Detect which cell encompasses the target text, then output its (x, y) center coordinate. 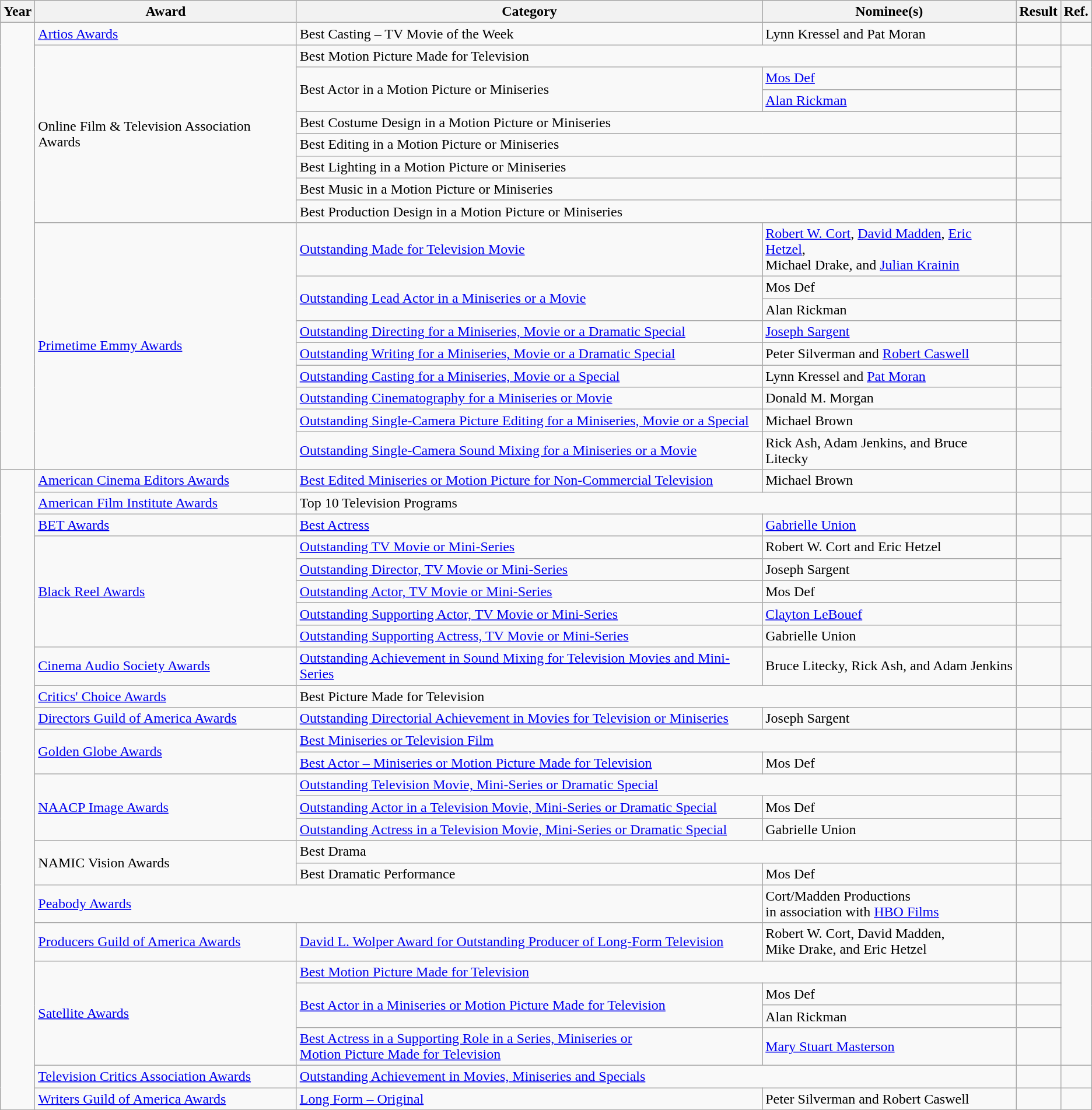
Best Edited Miniseries or Motion Picture for Non-Commercial Television (530, 481)
Outstanding Actress in a Television Movie, Mini-Series or Dramatic Special (530, 829)
American Film Institute Awards (166, 503)
Cinema Audio Society Awards (166, 666)
Directors Guild of America Awards (166, 719)
Critics' Choice Awards (166, 696)
Outstanding Made for Television Movie (530, 249)
BET Awards (166, 525)
Nominee(s) (889, 12)
Clayton LeBouef (889, 614)
Donald M. Morgan (889, 398)
Outstanding Directorial Achievement in Movies for Television or Miniseries (530, 719)
Outstanding Single-Camera Picture Editing for a Miniseries, Movie or a Special (530, 421)
Writers Guild of America Awards (166, 1098)
Outstanding Actor in a Television Movie, Mini-Series or Dramatic Special (530, 807)
Best Dramatic Performance (530, 874)
Rick Ash, Adam Jenkins, and Bruce Litecky (889, 450)
Producers Guild of America Awards (166, 941)
Outstanding Cinematography for a Miniseries or Movie (530, 398)
Satellite Awards (166, 1013)
Outstanding Director, TV Movie or Mini-Series (530, 569)
NAMIC Vision Awards (166, 863)
Outstanding Actor, TV Movie or Mini-Series (530, 591)
Outstanding Achievement in Movies, Miniseries and Specials (656, 1076)
Artios Awards (166, 34)
Best Picture Made for Television (656, 696)
American Cinema Editors Awards (166, 481)
Category (530, 12)
Outstanding Casting for a Miniseries, Movie or a Special (530, 376)
Mary Stuart Masterson (889, 1046)
Award (166, 12)
Robert W. Cort and Eric Hetzel (889, 547)
Outstanding Television Movie, Mini-Series or Dramatic Special (656, 785)
Top 10 Television Programs (656, 503)
Year (17, 12)
Cort/Madden Productions in association with HBO Films (889, 904)
Outstanding Achievement in Sound Mixing for Television Movies and Mini-Series (530, 666)
Outstanding Writing for a Miniseries, Movie or a Dramatic Special (530, 354)
Primetime Emmy Awards (166, 346)
Best Casting – TV Movie of the Week (530, 34)
Best Drama (656, 852)
Robert W. Cort, David Madden, Eric Hetzel, Michael Drake, and Julian Krainin (889, 249)
Long Form – Original (530, 1098)
Bruce Litecky, Rick Ash, and Adam Jenkins (889, 666)
Best Actress in a Supporting Role in a Series, Miniseries or Motion Picture Made for Television (530, 1046)
Best Production Design in a Motion Picture or Miniseries (656, 211)
Best Actor – Miniseries or Motion Picture Made for Television (530, 763)
Robert W. Cort, David Madden, Mike Drake, and Eric Hetzel (889, 941)
Best Costume Design in a Motion Picture or Miniseries (656, 122)
Best Actor in a Motion Picture or Miniseries (530, 89)
Outstanding Lead Actor in a Miniseries or a Movie (530, 298)
Television Critics Association Awards (166, 1076)
Best Music in a Motion Picture or Miniseries (656, 189)
Black Reel Awards (166, 591)
Best Editing in a Motion Picture or Miniseries (656, 145)
Best Lighting in a Motion Picture or Miniseries (656, 167)
Peabody Awards (399, 904)
Outstanding TV Movie or Mini-Series (530, 547)
Online Film & Television Association Awards (166, 134)
Ref. (1076, 12)
Best Miniseries or Television Film (656, 741)
Outstanding Supporting Actress, TV Movie or Mini-Series (530, 636)
Outstanding Supporting Actor, TV Movie or Mini-Series (530, 614)
Outstanding Single-Camera Sound Mixing for a Miniseries or a Movie (530, 450)
NAACP Image Awards (166, 807)
Best Actor in a Miniseries or Motion Picture Made for Television (530, 1005)
Best Actress (530, 525)
Result (1038, 12)
Outstanding Directing for a Miniseries, Movie or a Dramatic Special (530, 332)
David L. Wolper Award for Outstanding Producer of Long-Form Television (530, 941)
Golden Globe Awards (166, 752)
